Extract the (x, y) coordinate from the center of the cell holding the provided text.  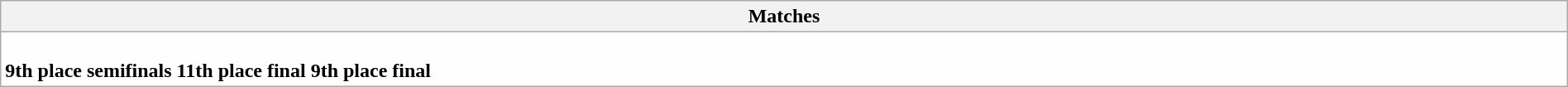
9th place semifinals 11th place final 9th place final (784, 60)
Matches (784, 17)
